Locate the cell with the specified text and output its [X, Y] center coordinate. 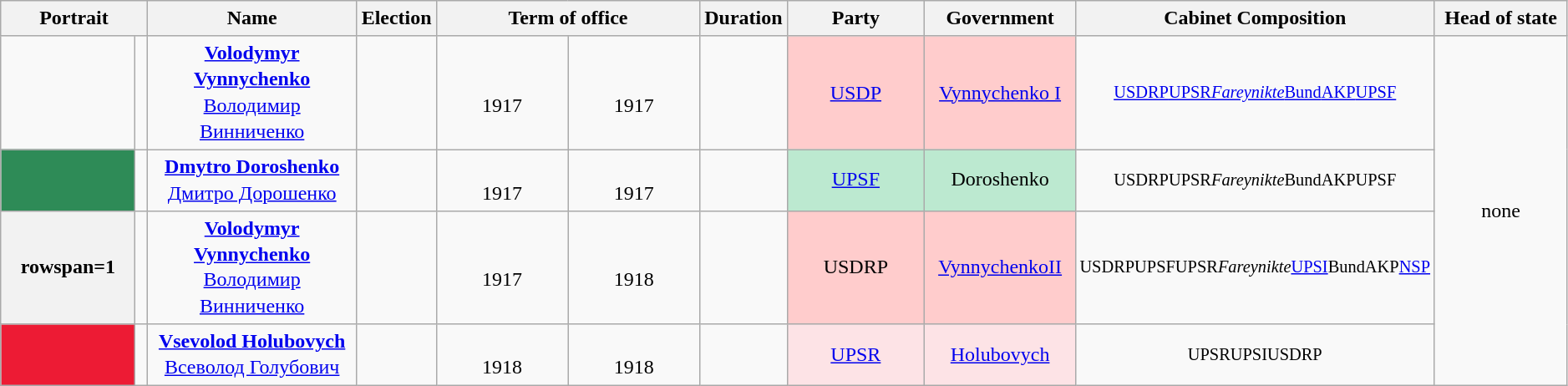
Head of state [1500, 18]
rowspan=1 [69, 267]
USDP [855, 93]
Vynnychenko I [1001, 93]
USDRPUPSFUPSRFareynikteUPSIBundAKPNSP [1255, 267]
UPSRUPSIUSDRP [1255, 354]
Portrait [74, 18]
Name [252, 18]
none [1500, 211]
Election [396, 18]
Cabinet Composition [1255, 18]
Government [1001, 18]
Holubovych [1001, 354]
Dmytro DoroshenkoДмитро Дорошенко [252, 180]
VynnychenkoII [1001, 267]
Vsevolod HolubovychВсеволод Голубович [252, 354]
Doroshenko [1001, 180]
UPSR [855, 354]
Term of office [568, 18]
UPSF [855, 180]
USDRP [855, 267]
Duration [743, 18]
Party [855, 18]
